Output the (x, y) coordinate of the center of the cell containing the given text.  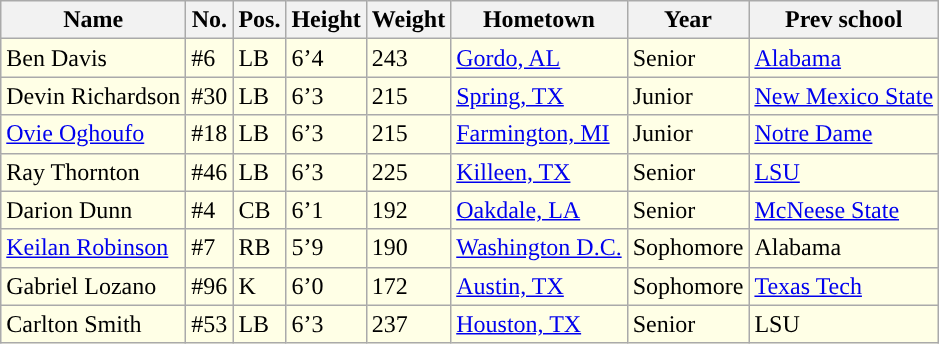
Year (688, 20)
6’0 (326, 286)
Prev school (844, 20)
190 (408, 248)
Notre Dame (844, 134)
New Mexico State (844, 96)
Carlton Smith (94, 324)
5’9 (326, 248)
Spring, TX (539, 96)
6’4 (326, 58)
Pos. (260, 20)
#7 (210, 248)
Killeen, TX (539, 172)
Hometown (539, 20)
6’1 (326, 210)
Texas Tech (844, 286)
No. (210, 20)
172 (408, 286)
Ben Davis (94, 58)
237 (408, 324)
#18 (210, 134)
#96 (210, 286)
#53 (210, 324)
#6 (210, 58)
192 (408, 210)
Darion Dunn (94, 210)
#46 (210, 172)
Oakdale, LA (539, 210)
225 (408, 172)
Devin Richardson (94, 96)
CB (260, 210)
243 (408, 58)
RB (260, 248)
Keilan Robinson (94, 248)
Houston, TX (539, 324)
Farmington, MI (539, 134)
Austin, TX (539, 286)
K (260, 286)
Washington D.C. (539, 248)
Ray Thornton (94, 172)
Height (326, 20)
Name (94, 20)
Ovie Oghoufo (94, 134)
Gabriel Lozano (94, 286)
Gordo, AL (539, 58)
Weight (408, 20)
#30 (210, 96)
#4 (210, 210)
McNeese State (844, 210)
